Extract the (X, Y) coordinate from the center of the cell holding the provided text.  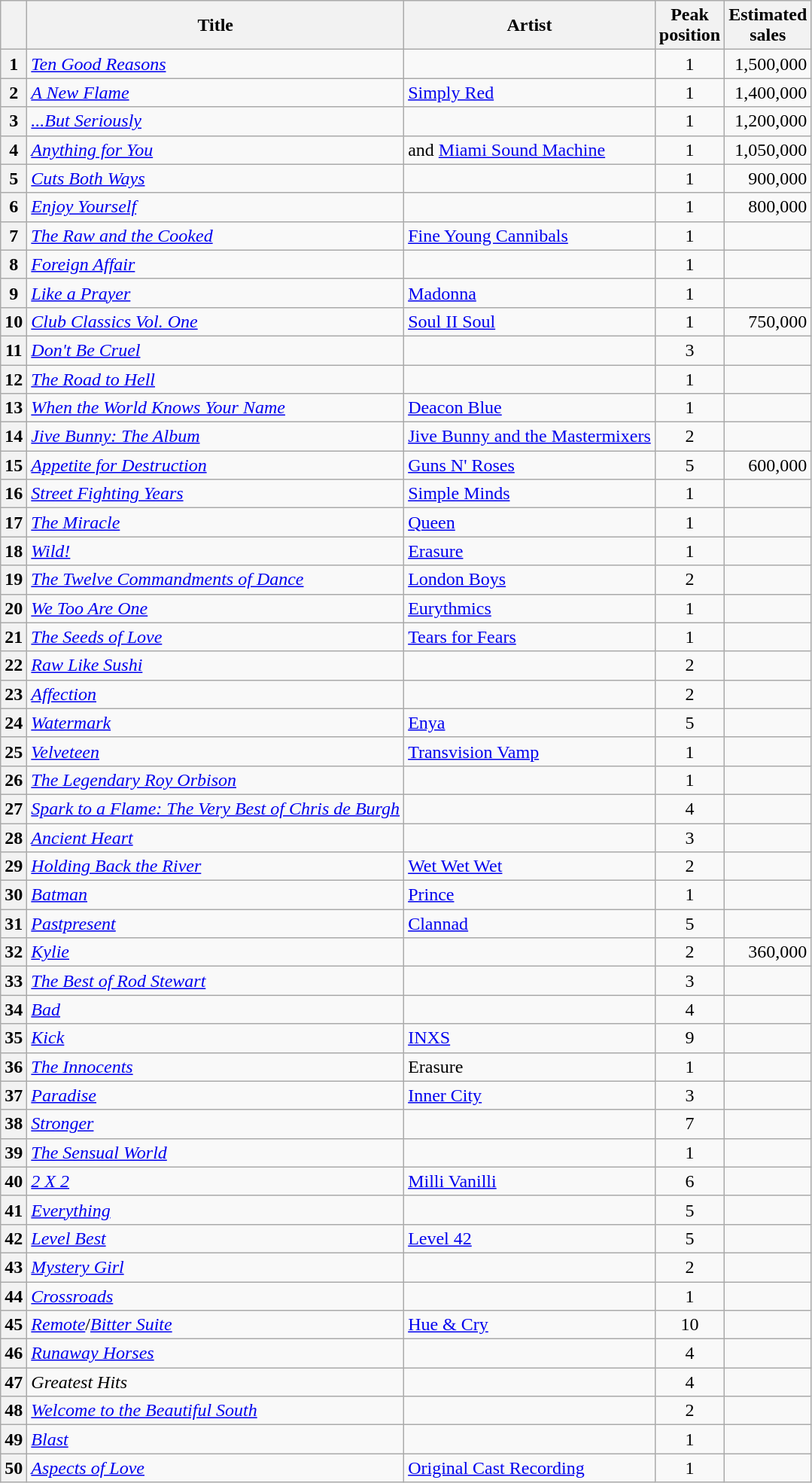
Jive Bunny and the Mastermixers (530, 437)
Stronger (215, 1124)
Crossroads (215, 1296)
Milli Vanilli (530, 1181)
Watermark (215, 723)
Appetite for Destruction (215, 465)
The Legendary Roy Orbison (215, 780)
Don't Be Cruel (215, 350)
Tears for Fears (530, 637)
The Miracle (215, 522)
Title (215, 26)
INXS (530, 1038)
800,000 (768, 207)
Inner City (530, 1095)
Mystery Girl (215, 1267)
A New Flame (215, 93)
Greatest Hits (215, 1382)
39 (14, 1153)
Wet Wet Wet (530, 866)
Blast (215, 1439)
8 (14, 264)
1,400,000 (768, 93)
Remote/Bitter Suite (215, 1325)
Holding Back the River (215, 866)
Welcome to the Beautiful South (215, 1411)
Simply Red (530, 93)
17 (14, 522)
Jive Bunny: The Album (215, 437)
1,500,000 (768, 64)
31 (14, 924)
28 (14, 838)
27 (14, 808)
Paradise (215, 1095)
Club Classics Vol. One (215, 321)
Hue & Cry (530, 1325)
Foreign Affair (215, 264)
Queen (530, 522)
2 X 2 (215, 1181)
15 (14, 465)
14 (14, 437)
33 (14, 981)
Enya (530, 723)
The Best of Rod Stewart (215, 981)
43 (14, 1267)
32 (14, 952)
25 (14, 751)
40 (14, 1181)
Level Best (215, 1238)
12 (14, 379)
45 (14, 1325)
Runaway Horses (215, 1354)
Pastpresent (215, 924)
Affection (215, 694)
The Twelve Commandments of Dance (215, 580)
38 (14, 1124)
30 (14, 895)
Everything (215, 1210)
600,000 (768, 465)
44 (14, 1296)
Wild! (215, 551)
Peakposition (689, 26)
47 (14, 1382)
Eurythmics (530, 608)
Like a Prayer (215, 293)
48 (14, 1411)
21 (14, 637)
Madonna (530, 293)
Level 42 (530, 1238)
Artist (530, 26)
26 (14, 780)
18 (14, 551)
Simple Minds (530, 494)
We Too Are One (215, 608)
29 (14, 866)
46 (14, 1354)
1,200,000 (768, 121)
The Raw and the Cooked (215, 236)
Batman (215, 895)
11 (14, 350)
When the World Knows Your Name (215, 408)
and Miami Sound Machine (530, 150)
Clannad (530, 924)
Velveteen (215, 751)
Prince (530, 895)
19 (14, 580)
22 (14, 665)
36 (14, 1067)
Anything for You (215, 150)
The Road to Hell (215, 379)
Ancient Heart (215, 838)
Street Fighting Years (215, 494)
Soul II Soul (530, 321)
50 (14, 1468)
Cuts Both Ways (215, 178)
Ten Good Reasons (215, 64)
The Seeds of Love (215, 637)
Aspects of Love (215, 1468)
Kick (215, 1038)
13 (14, 408)
35 (14, 1038)
Spark to a Flame: The Very Best of Chris de Burgh (215, 808)
Enjoy Yourself (215, 207)
360,000 (768, 952)
Raw Like Sushi (215, 665)
41 (14, 1210)
Kylie (215, 952)
Fine Young Cannibals (530, 236)
34 (14, 1009)
Original Cast Recording (530, 1468)
16 (14, 494)
London Boys (530, 580)
750,000 (768, 321)
The Innocents (215, 1067)
42 (14, 1238)
Deacon Blue (530, 408)
Estimatedsales (768, 26)
23 (14, 694)
1,050,000 (768, 150)
20 (14, 608)
37 (14, 1095)
49 (14, 1439)
24 (14, 723)
The Sensual World (215, 1153)
...But Seriously (215, 121)
900,000 (768, 178)
Guns N' Roses (530, 465)
Bad (215, 1009)
Transvision Vamp (530, 751)
